Return the (X, Y) coordinate for the center point of the cell that contains the specified text.  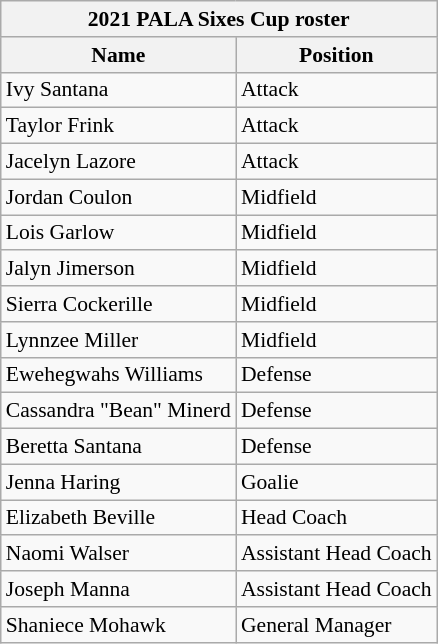
Lynnzee Miller (118, 340)
Ewehegwahs Williams (118, 375)
Name (118, 55)
Cassandra "Bean" Minerd (118, 411)
Sierra Cockerille (118, 304)
Head Coach (336, 518)
2021 PALA Sixes Cup roster (219, 19)
Beretta Santana (118, 447)
Jordan Coulon (118, 197)
Jenna Haring (118, 482)
Joseph Manna (118, 589)
Shaniece Mohawk (118, 625)
Goalie (336, 482)
Jalyn Jimerson (118, 269)
Elizabeth Beville (118, 518)
Lois Garlow (118, 233)
Position (336, 55)
Naomi Walser (118, 554)
General Manager (336, 625)
Jacelyn Lazore (118, 162)
Ivy Santana (118, 90)
Taylor Frink (118, 126)
